Capture the cell that displays the provided text and extract its [x, y] central coordinate. 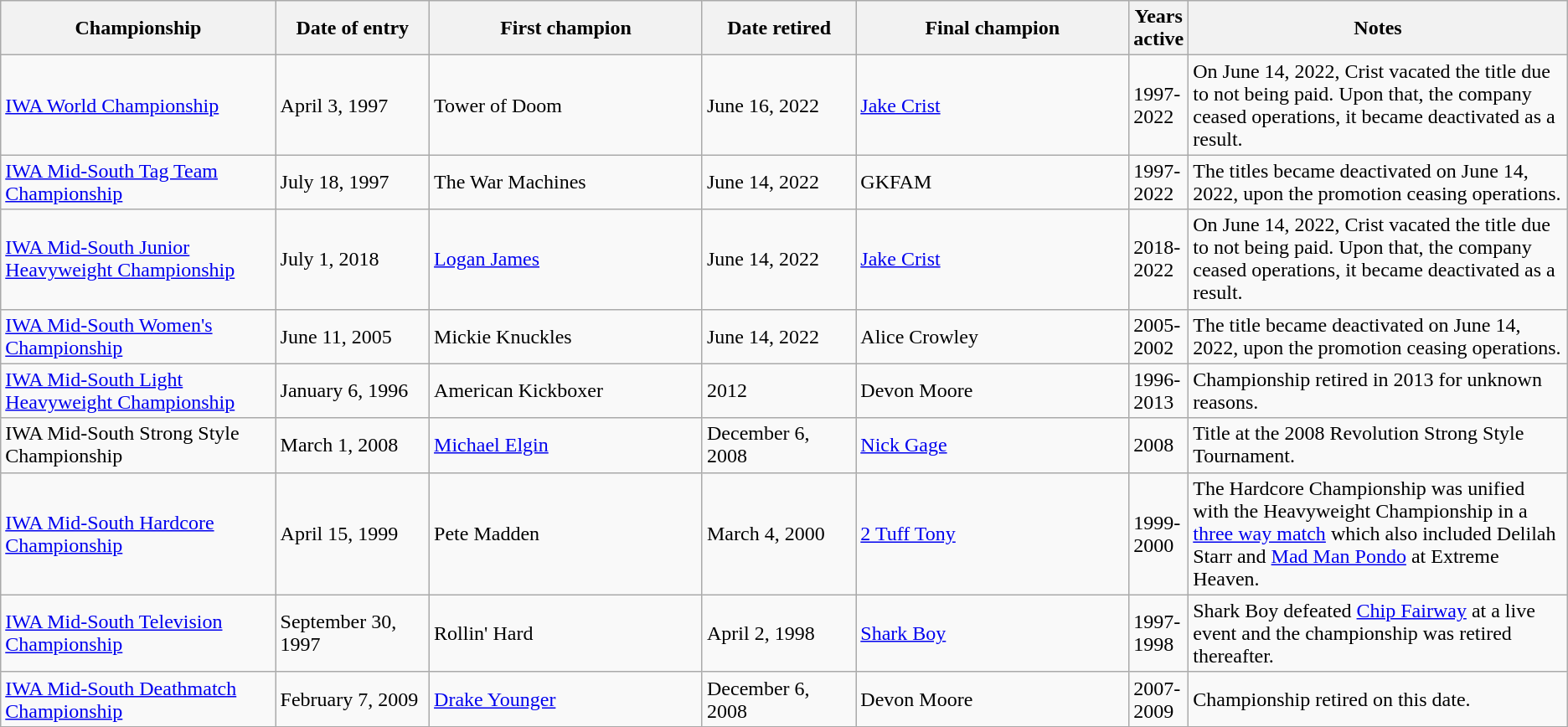
IWA Mid-South Television Championship [138, 633]
Mickie Knuckles [566, 337]
Drake Younger [566, 699]
IWA Mid-South Hardcore Championship [138, 534]
Title at the 2008 Revolution Strong Style Tournament. [1379, 446]
Championship [138, 28]
2005-2002 [1159, 337]
IWA Mid-South Junior Heavyweight Championship [138, 260]
2018-2022 [1159, 260]
Shark Boy defeated Chip Fairway at a live event and the championship was retired thereafter. [1379, 633]
GKFAM [993, 183]
1997-1998 [1159, 633]
Pete Madden [566, 534]
Alice Crowley [993, 337]
American Kickboxer [566, 390]
March 4, 2000 [779, 534]
First champion [566, 28]
Date of entry [353, 28]
IWA Mid-South Deathmatch Championship [138, 699]
The titles became deactivated on June 14, 2022, upon the promotion ceasing operations. [1379, 183]
Notes [1379, 28]
Final champion [993, 28]
IWA Mid-South Tag Team Championship [138, 183]
The title became deactivated on June 14, 2022, upon the promotion ceasing operations. [1379, 337]
2007-2009 [1159, 699]
IWA Mid-South Women's Championship [138, 337]
July 1, 2018 [353, 260]
April 3, 1997 [353, 106]
April 2, 1998 [779, 633]
2008 [1159, 446]
IWA Mid-South Light Heavyweight Championship [138, 390]
June 16, 2022 [779, 106]
Championship retired on this date. [1379, 699]
2012 [779, 390]
January 6, 1996 [353, 390]
2 Tuff Tony [993, 534]
February 7, 2009 [353, 699]
Years active [1159, 28]
September 30, 1997 [353, 633]
Michael Elgin [566, 446]
1996-2013 [1159, 390]
Championship retired in 2013 for unknown reasons. [1379, 390]
April 15, 1999 [353, 534]
Shark Boy [993, 633]
Tower of Doom [566, 106]
The War Machines [566, 183]
IWA World Championship [138, 106]
Date retired [779, 28]
June 11, 2005 [353, 337]
Logan James [566, 260]
March 1, 2008 [353, 446]
IWA Mid-South Strong Style Championship [138, 446]
July 18, 1997 [353, 183]
Nick Gage [993, 446]
Rollin' Hard [566, 633]
1999-2000 [1159, 534]
